Scan for the cell matching the given text and deliver its (X, Y) coordinate at center. 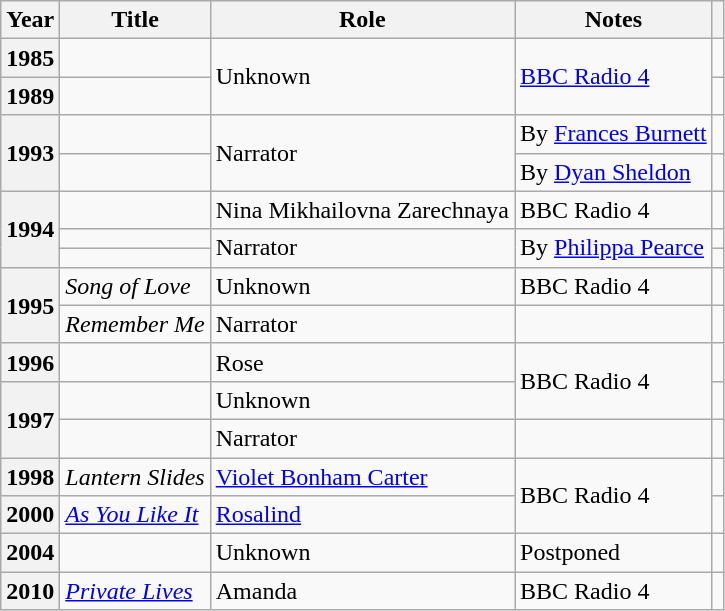
By Philippa Pearce (613, 248)
As You Like It (135, 515)
Remember Me (135, 324)
Rose (362, 362)
Lantern Slides (135, 477)
1995 (30, 305)
By Dyan Sheldon (613, 172)
2004 (30, 553)
2010 (30, 591)
Title (135, 20)
1993 (30, 153)
1989 (30, 96)
Year (30, 20)
Postponed (613, 553)
Song of Love (135, 286)
2000 (30, 515)
Private Lives (135, 591)
Violet Bonham Carter (362, 477)
1985 (30, 58)
Nina Mikhailovna Zarechnaya (362, 210)
By Frances Burnett (613, 134)
1997 (30, 419)
1996 (30, 362)
Rosalind (362, 515)
Notes (613, 20)
Amanda (362, 591)
Role (362, 20)
1994 (30, 229)
1998 (30, 477)
